From the cell containing the given text, extract its center point as (X, Y) coordinate. 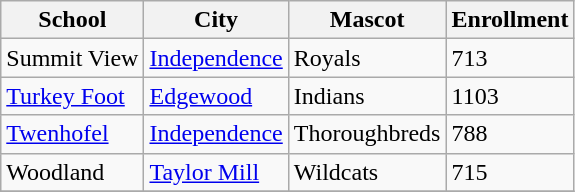
Wildcats (367, 172)
1103 (510, 96)
Royals (367, 58)
Woodland (72, 172)
Twenhofel (72, 134)
Mascot (367, 20)
Turkey Foot (72, 96)
Thoroughbreds (367, 134)
Enrollment (510, 20)
713 (510, 58)
School (72, 20)
Indians (367, 96)
715 (510, 172)
Edgewood (216, 96)
City (216, 20)
Summit View (72, 58)
788 (510, 134)
Taylor Mill (216, 172)
